Extract the [x, y] coordinate from the center of the cell holding the provided text.  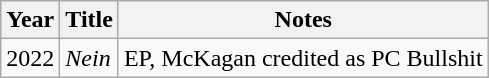
2022 [30, 58]
Notes [303, 20]
Title [90, 20]
Year [30, 20]
Nein [90, 58]
EP, McKagan credited as PC Bullshit [303, 58]
